Search for the cell housing the specified text and yield its (X, Y) center coordinate. 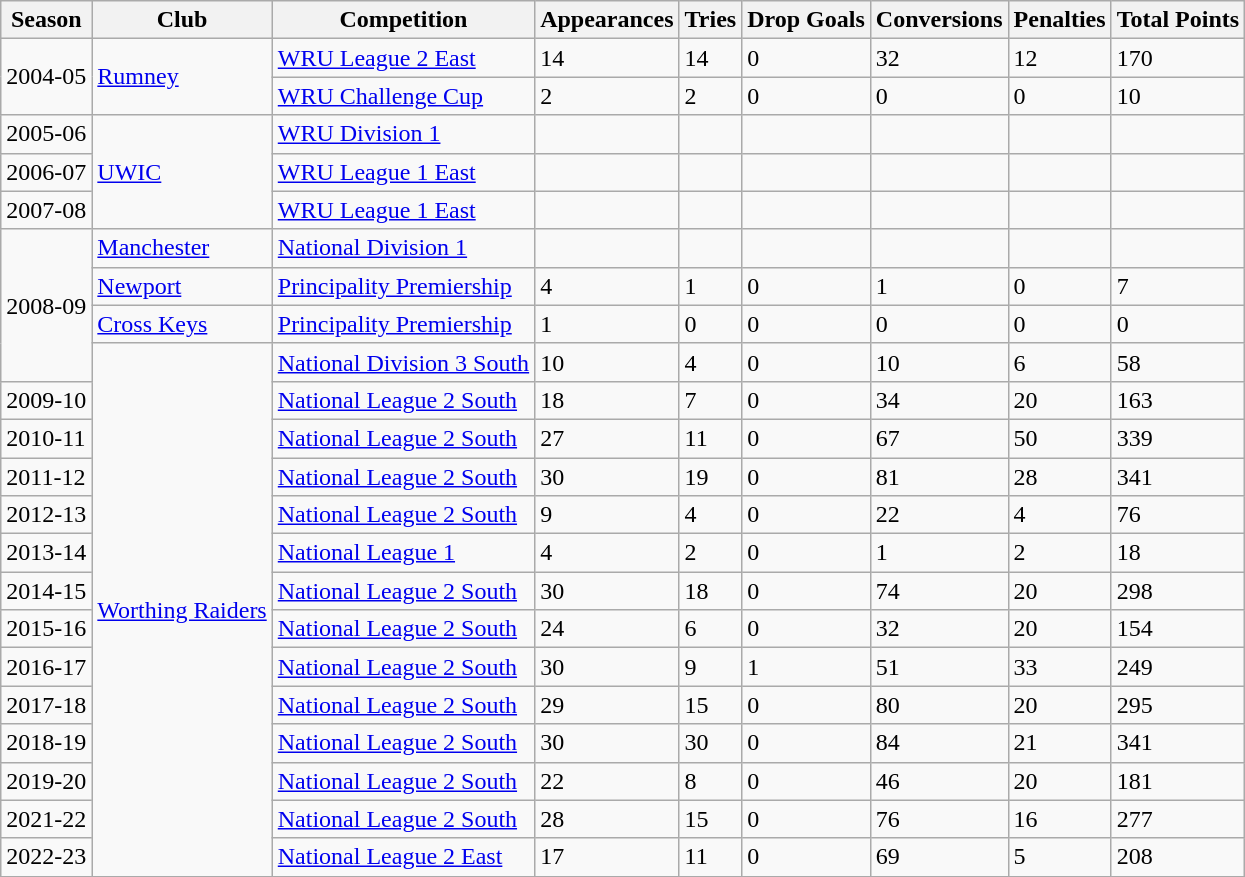
46 (939, 781)
2008-09 (46, 305)
Cross Keys (182, 324)
WRU League 2 East (403, 58)
21 (1060, 743)
2015-16 (46, 629)
Conversions (939, 20)
74 (939, 591)
Total Points (1178, 20)
National League 2 East (403, 857)
WRU Challenge Cup (403, 96)
2013-14 (46, 553)
12 (1060, 58)
298 (1178, 591)
2010-11 (46, 438)
181 (1178, 781)
2017-18 (46, 705)
339 (1178, 438)
Season (46, 20)
2016-17 (46, 667)
208 (1178, 857)
27 (607, 438)
29 (607, 705)
2007-08 (46, 210)
19 (710, 477)
Penalties (1060, 20)
Newport (182, 286)
170 (1178, 58)
8 (710, 781)
2021-22 (46, 819)
2009-10 (46, 400)
2022-23 (46, 857)
16 (1060, 819)
277 (1178, 819)
Drop Goals (806, 20)
17 (607, 857)
2018-19 (46, 743)
24 (607, 629)
50 (1060, 438)
Club (182, 20)
Manchester (182, 248)
National Division 1 (403, 248)
2012-13 (46, 515)
National Division 3 South (403, 362)
295 (1178, 705)
2004-05 (46, 77)
Competition (403, 20)
Rumney (182, 77)
2006-07 (46, 172)
5 (1060, 857)
33 (1060, 667)
Appearances (607, 20)
Worthing Raiders (182, 610)
81 (939, 477)
51 (939, 667)
National League 1 (403, 553)
2005-06 (46, 134)
WRU Division 1 (403, 134)
84 (939, 743)
67 (939, 438)
80 (939, 705)
34 (939, 400)
69 (939, 857)
UWIC (182, 172)
2011-12 (46, 477)
58 (1178, 362)
154 (1178, 629)
163 (1178, 400)
249 (1178, 667)
2019-20 (46, 781)
Tries (710, 20)
2014-15 (46, 591)
